Determine the (X, Y) coordinate at the center of the cell enclosing the given text.  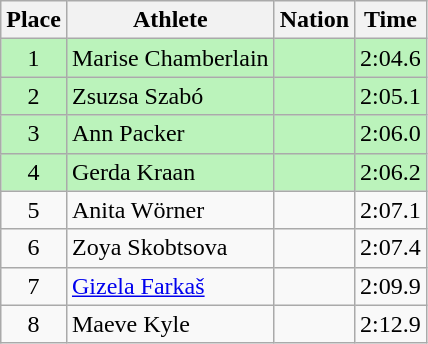
Marise Chamberlain (170, 58)
2:12.9 (391, 324)
Time (391, 20)
Nation (314, 20)
2 (34, 96)
8 (34, 324)
Ann Packer (170, 134)
Gizela Farkaš (170, 286)
Athlete (170, 20)
6 (34, 248)
Maeve Kyle (170, 324)
2:07.4 (391, 248)
2:04.6 (391, 58)
2:09.9 (391, 286)
3 (34, 134)
Zoya Skobtsova (170, 248)
2:06.0 (391, 134)
4 (34, 172)
Place (34, 20)
Anita Wörner (170, 210)
2:06.2 (391, 172)
2:07.1 (391, 210)
5 (34, 210)
2:05.1 (391, 96)
1 (34, 58)
Zsuzsa Szabó (170, 96)
Gerda Kraan (170, 172)
7 (34, 286)
